From the cell containing the given text, extract its center point as [X, Y] coordinate. 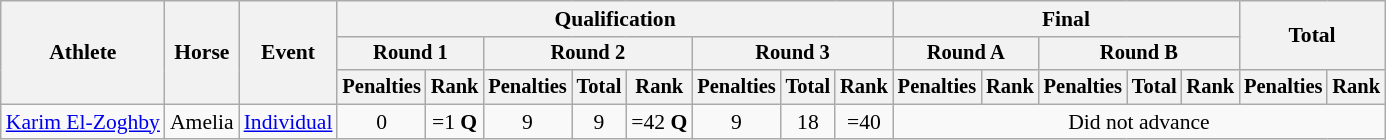
Athlete [83, 52]
Final [1066, 19]
=40 [864, 122]
Horse [202, 52]
Round 2 [588, 54]
Individual [288, 122]
=1 Q [455, 122]
0 [381, 122]
Round 1 [410, 54]
=42 Q [659, 122]
Did not advance [1139, 122]
Round A [966, 54]
18 [808, 122]
Qualification [614, 19]
Round 3 [792, 54]
Event [288, 52]
Karim El-Zoghby [83, 122]
Amelia [202, 122]
Round B [1139, 54]
